Provide the [x, y] coordinate of the cell's center where the given text is located.  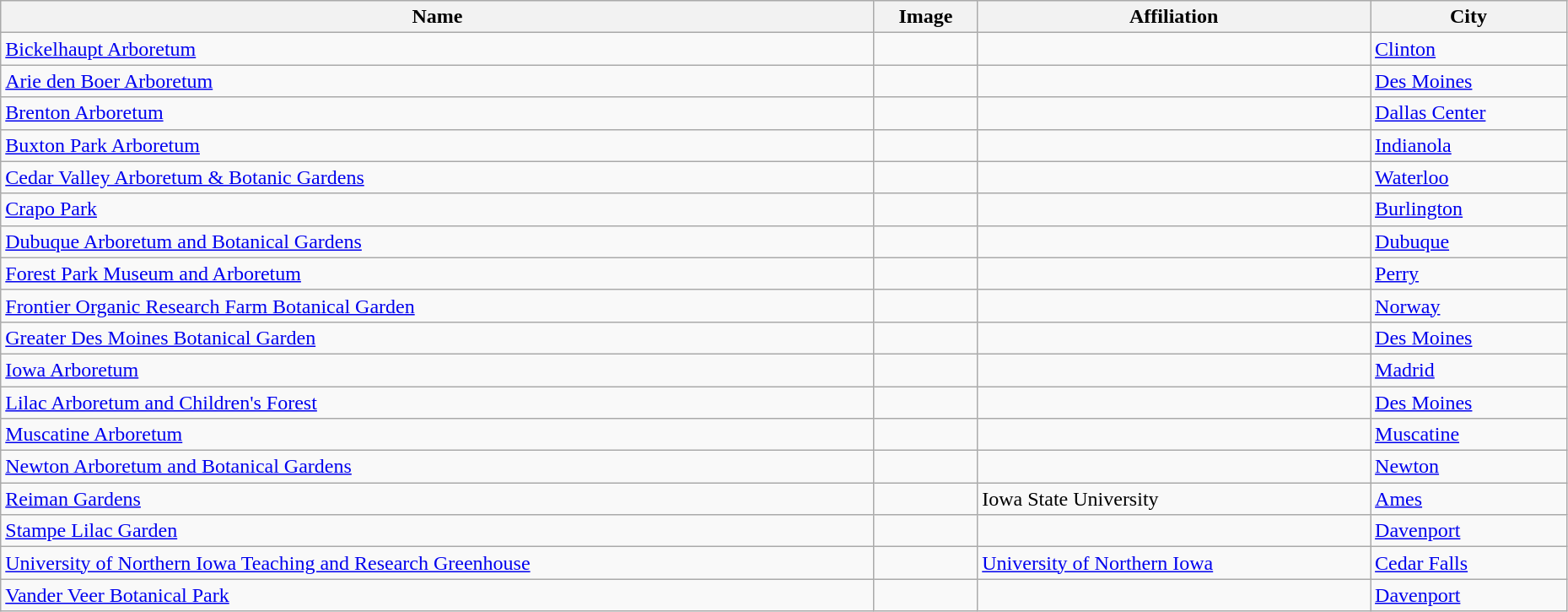
Muscatine Arboretum [437, 435]
Cedar Falls [1469, 563]
Burlington [1469, 209]
Dallas Center [1469, 113]
Waterloo [1469, 177]
Image [926, 17]
Ames [1469, 499]
Brenton Arboretum [437, 113]
Reiman Gardens [437, 499]
Buxton Park Arboretum [437, 145]
Greater Des Moines Botanical Garden [437, 338]
Cedar Valley Arboretum & Botanic Gardens [437, 177]
University of Northern Iowa Teaching and Research Greenhouse [437, 563]
Madrid [1469, 370]
Clinton [1469, 49]
Dubuque Arboretum and Botanical Gardens [437, 241]
Newton Arboretum and Botanical Gardens [437, 467]
Forest Park Museum and Arboretum [437, 274]
Name [437, 17]
Indianola [1469, 145]
Lilac Arboretum and Children's Forest [437, 403]
Affiliation [1174, 17]
Iowa State University [1174, 499]
Iowa Arboretum [437, 370]
Bickelhaupt Arboretum [437, 49]
Dubuque [1469, 241]
City [1469, 17]
University of Northern Iowa [1174, 563]
Crapo Park [437, 209]
Arie den Boer Arboretum [437, 81]
Newton [1469, 467]
Perry [1469, 274]
Norway [1469, 306]
Vander Veer Botanical Park [437, 595]
Stampe Lilac Garden [437, 531]
Frontier Organic Research Farm Botanical Garden [437, 306]
Muscatine [1469, 435]
